From the cell containing the given text, extract its center point as (x, y) coordinate. 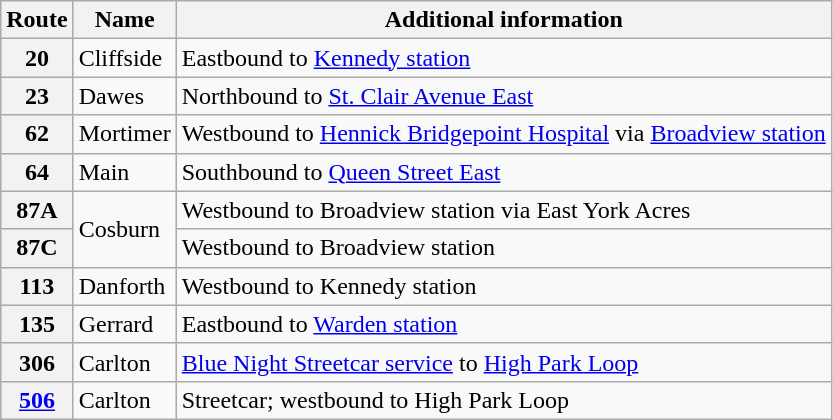
Gerrard (124, 324)
Route (37, 20)
87A (37, 210)
113 (37, 286)
Northbound to St. Clair Avenue East (504, 96)
Eastbound to Warden station (504, 324)
Cosburn (124, 229)
Mortimer (124, 134)
87C (37, 248)
Southbound to Queen Street East (504, 172)
Main (124, 172)
64 (37, 172)
Danforth (124, 286)
Eastbound to Kennedy station (504, 58)
506 (37, 400)
306 (37, 362)
Westbound to Kennedy station (504, 286)
Dawes (124, 96)
20 (37, 58)
Westbound to Broadview station via East York Acres (504, 210)
Blue Night Streetcar service to High Park Loop (504, 362)
62 (37, 134)
Cliffside (124, 58)
23 (37, 96)
Westbound to Hennick Bridgepoint Hospital via Broadview station (504, 134)
Streetcar; westbound to High Park Loop (504, 400)
Westbound to Broadview station (504, 248)
Additional information (504, 20)
Name (124, 20)
135 (37, 324)
